Capture the cell that displays the provided text and extract its (X, Y) central coordinate. 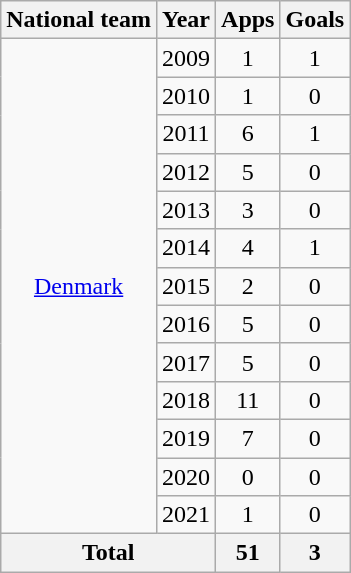
2014 (186, 248)
2017 (186, 362)
2016 (186, 324)
4 (248, 248)
2019 (186, 438)
11 (248, 400)
2012 (186, 172)
51 (248, 553)
2010 (186, 96)
2018 (186, 400)
Total (108, 553)
Year (186, 20)
2011 (186, 134)
2013 (186, 210)
2015 (186, 286)
2020 (186, 477)
2021 (186, 515)
National team (79, 20)
Apps (248, 20)
6 (248, 134)
2 (248, 286)
Goals (315, 20)
2009 (186, 58)
Denmark (79, 286)
7 (248, 438)
